From the cell containing the given text, extract its center point as (X, Y) coordinate. 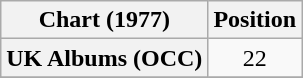
Position (255, 20)
22 (255, 58)
Chart (1977) (104, 20)
UK Albums (OCC) (104, 58)
